Find where the given text appears and provide that cell's center as [x, y] coordinate. 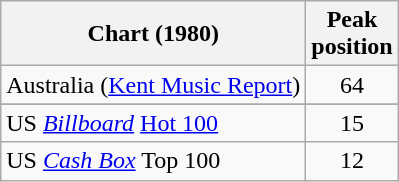
US Cash Box Top 100 [154, 161]
64 [352, 85]
15 [352, 123]
Chart (1980) [154, 34]
Peakposition [352, 34]
12 [352, 161]
US Billboard Hot 100 [154, 123]
Australia (Kent Music Report) [154, 85]
